From the cell containing the given text, extract its center point as [x, y] coordinate. 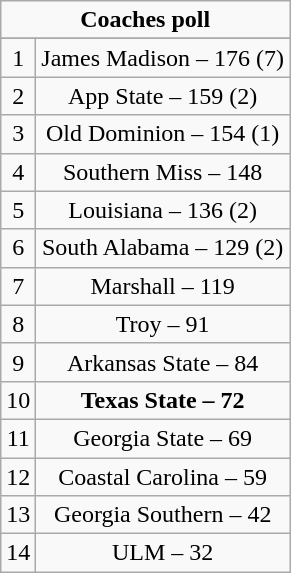
Southern Miss – 148 [163, 172]
Georgia Southern – 42 [163, 515]
Louisiana – 136 (2) [163, 210]
4 [18, 172]
1 [18, 58]
14 [18, 553]
Coastal Carolina – 59 [163, 477]
3 [18, 134]
8 [18, 324]
Georgia State – 69 [163, 438]
Coaches poll [146, 20]
James Madison – 176 (7) [163, 58]
11 [18, 438]
12 [18, 477]
Marshall – 119 [163, 286]
ULM – 32 [163, 553]
App State – 159 (2) [163, 96]
10 [18, 400]
7 [18, 286]
5 [18, 210]
Texas State – 72 [163, 400]
South Alabama – 129 (2) [163, 248]
2 [18, 96]
13 [18, 515]
9 [18, 362]
Troy – 91 [163, 324]
Old Dominion – 154 (1) [163, 134]
6 [18, 248]
Arkansas State – 84 [163, 362]
